Locate the cell with the specified text and output its (x, y) center coordinate. 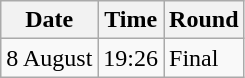
Round (204, 20)
Final (204, 58)
19:26 (131, 58)
Time (131, 20)
8 August (50, 58)
Date (50, 20)
